Locate the cell with the specified text and output its (x, y) center coordinate. 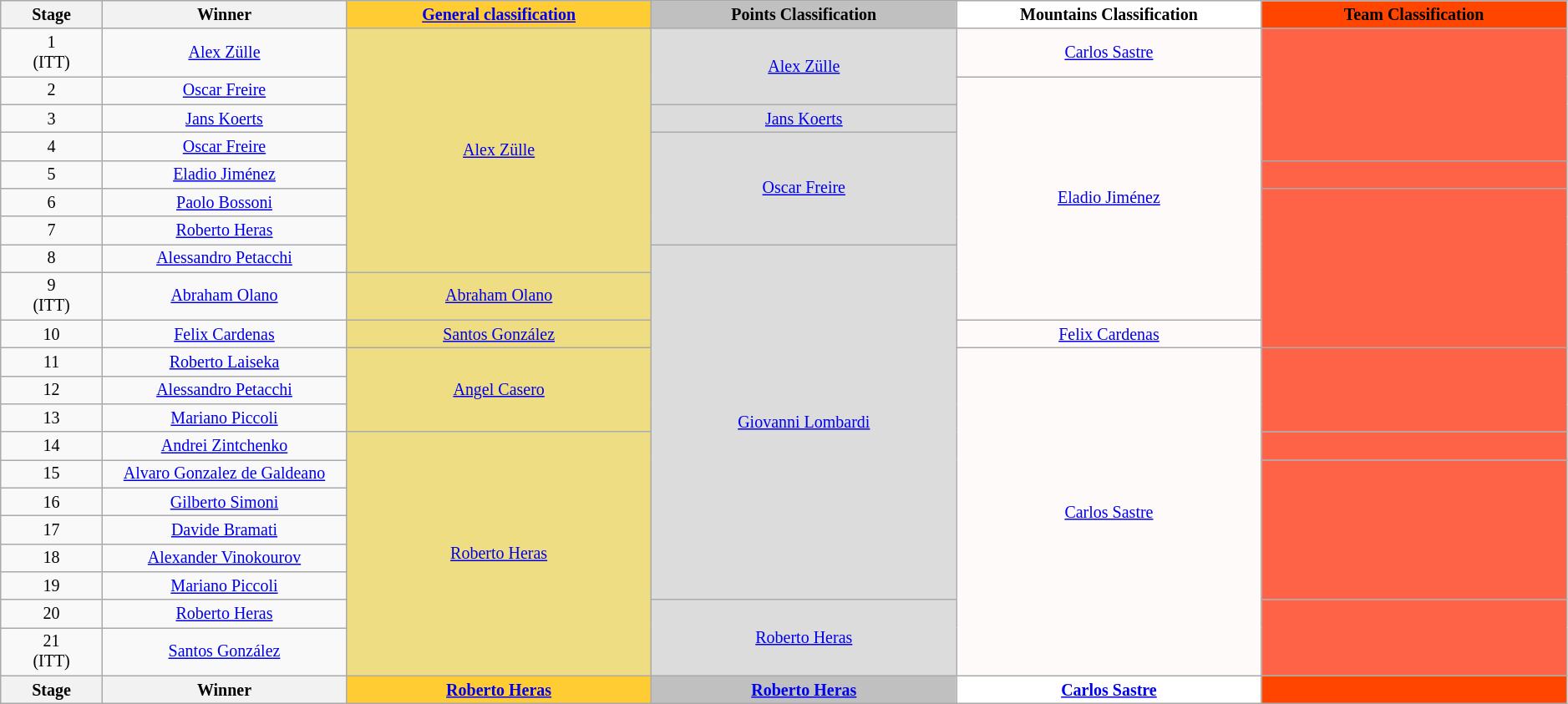
Paolo Bossoni (224, 202)
8 (52, 259)
12 (52, 391)
19 (52, 586)
11 (52, 362)
Mountains Classification (1109, 15)
7 (52, 230)
10 (52, 334)
21(ITT) (52, 651)
Gilberto Simoni (224, 503)
14 (52, 446)
Davide Bramati (224, 529)
5 (52, 174)
Alvaro Gonzalez de Galdeano (224, 474)
Angel Casero (500, 390)
4 (52, 147)
Points Classification (804, 15)
16 (52, 503)
20 (52, 613)
Andrei Zintchenko (224, 446)
Giovanni Lombardi (804, 423)
Team Classification (1413, 15)
2 (52, 90)
9(ITT) (52, 296)
15 (52, 474)
Roberto Laiseka (224, 362)
17 (52, 529)
General classification (500, 15)
13 (52, 418)
6 (52, 202)
1(ITT) (52, 53)
Alexander Vinokourov (224, 558)
18 (52, 558)
3 (52, 119)
